Pinpoint the cell where the given text exists, returning its (X, Y) midpoint coordinate. 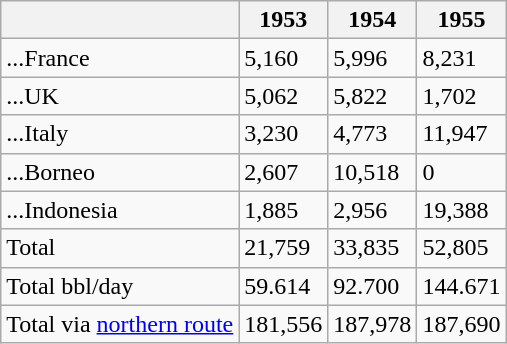
Total (120, 248)
144.671 (462, 286)
...Indonesia (120, 210)
2,956 (372, 210)
92.700 (372, 286)
0 (462, 172)
...UK (120, 96)
52,805 (462, 248)
1955 (462, 20)
8,231 (462, 58)
...Italy (120, 134)
33,835 (372, 248)
19,388 (462, 210)
1953 (284, 20)
4,773 (372, 134)
5,822 (372, 96)
11,947 (462, 134)
1,885 (284, 210)
21,759 (284, 248)
2,607 (284, 172)
10,518 (372, 172)
5,062 (284, 96)
187,978 (372, 324)
5,996 (372, 58)
5,160 (284, 58)
...France (120, 58)
Total bbl/day (120, 286)
Total via northern route (120, 324)
187,690 (462, 324)
1,702 (462, 96)
3,230 (284, 134)
1954 (372, 20)
181,556 (284, 324)
...Borneo (120, 172)
59.614 (284, 286)
